For the text-containing cell, return its midpoint in (x, y) coordinate format. 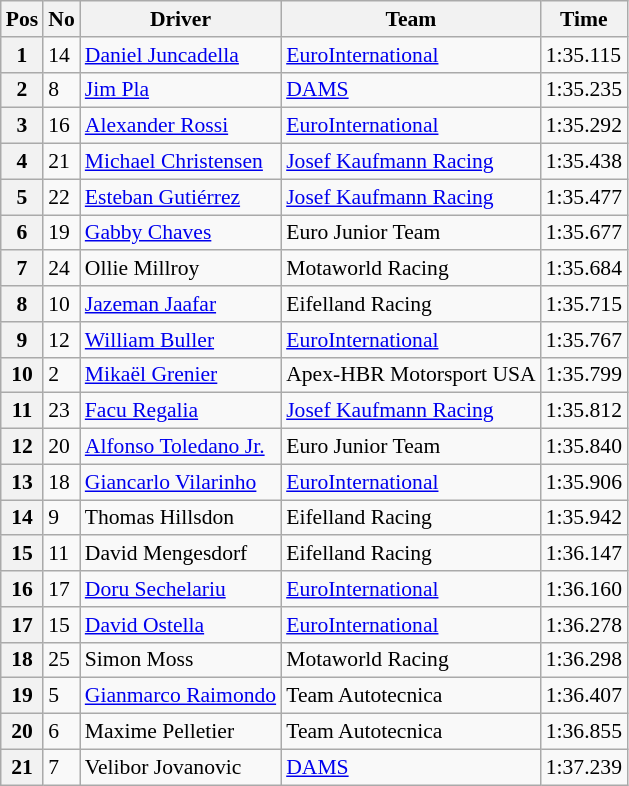
1:36.160 (584, 589)
Team (411, 19)
25 (62, 660)
22 (62, 197)
Pos (22, 19)
Time (584, 19)
Velibor Jovanovic (180, 767)
24 (62, 269)
Simon Moss (180, 660)
1:36.407 (584, 696)
Mikaël Grenier (180, 375)
1:35.477 (584, 197)
1 (22, 55)
1:35.767 (584, 340)
1:35.715 (584, 304)
William Buller (180, 340)
1:35.115 (584, 55)
1:37.239 (584, 767)
Doru Sechelariu (180, 589)
Daniel Juncadella (180, 55)
1:35.799 (584, 375)
David Mengesdorf (180, 554)
1:35.677 (584, 233)
Facu Regalia (180, 411)
13 (22, 482)
Michael Christensen (180, 162)
1:35.684 (584, 269)
Giancarlo Vilarinho (180, 482)
1:36.855 (584, 732)
Driver (180, 19)
David Ostella (180, 625)
Ollie Millroy (180, 269)
1:35.840 (584, 447)
Gianmarco Raimondo (180, 696)
Gabby Chaves (180, 233)
1:35.235 (584, 90)
Alexander Rossi (180, 126)
Apex-HBR Motorsport USA (411, 375)
1:35.438 (584, 162)
1:35.292 (584, 126)
Thomas Hillsdon (180, 518)
23 (62, 411)
Jazeman Jaafar (180, 304)
Jim Pla (180, 90)
1:35.906 (584, 482)
1:36.147 (584, 554)
No (62, 19)
1:36.298 (584, 660)
1:35.942 (584, 518)
3 (22, 126)
1:35.812 (584, 411)
4 (22, 162)
Esteban Gutiérrez (180, 197)
1:36.278 (584, 625)
Maxime Pelletier (180, 732)
Alfonso Toledano Jr. (180, 447)
